Pinpoint the cell where the given text exists, returning its (x, y) midpoint coordinate. 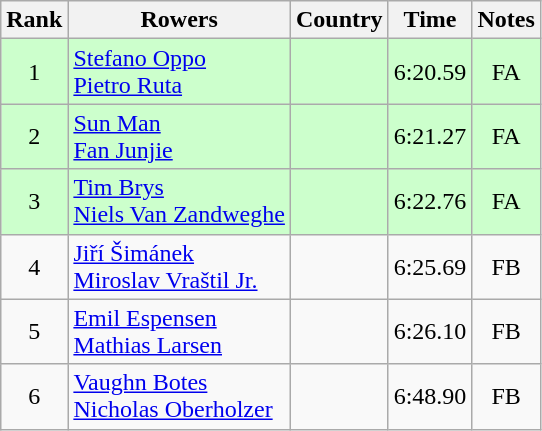
Notes (506, 20)
Jiří ŠimánekMiroslav Vraštil Jr. (180, 266)
Rowers (180, 20)
Stefano OppoPietro Ruta (180, 72)
6:26.10 (430, 332)
Sun ManFan Junjie (180, 136)
Tim BrysNiels Van Zandweghe (180, 202)
Emil EspensenMathias Larsen (180, 332)
6:21.27 (430, 136)
Vaughn BotesNicholas Oberholzer (180, 396)
Rank (34, 20)
Country (339, 20)
6 (34, 396)
1 (34, 72)
Time (430, 20)
6:22.76 (430, 202)
6:25.69 (430, 266)
2 (34, 136)
5 (34, 332)
6:20.59 (430, 72)
3 (34, 202)
6:48.90 (430, 396)
4 (34, 266)
